Pinpoint the cell where the given text exists, returning its [x, y] midpoint coordinate. 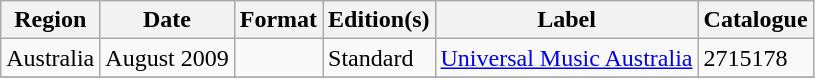
Catalogue [756, 20]
2715178 [756, 58]
Australia [50, 58]
Region [50, 20]
Format [278, 20]
August 2009 [167, 58]
Universal Music Australia [566, 58]
Date [167, 20]
Standard [379, 58]
Edition(s) [379, 20]
Label [566, 20]
